Output the (X, Y) coordinate of the center of the cell containing the given text.  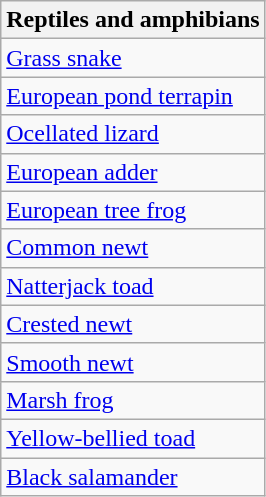
Black salamander (133, 477)
Smooth newt (133, 362)
Ocellated lizard (133, 134)
Marsh frog (133, 400)
Yellow-bellied toad (133, 438)
Common newt (133, 248)
European tree frog (133, 210)
Natterjack toad (133, 286)
Crested newt (133, 324)
European adder (133, 172)
Grass snake (133, 58)
Reptiles and amphibians (133, 20)
European pond terrapin (133, 96)
